Locate the cell with the specified text and output its (X, Y) center coordinate. 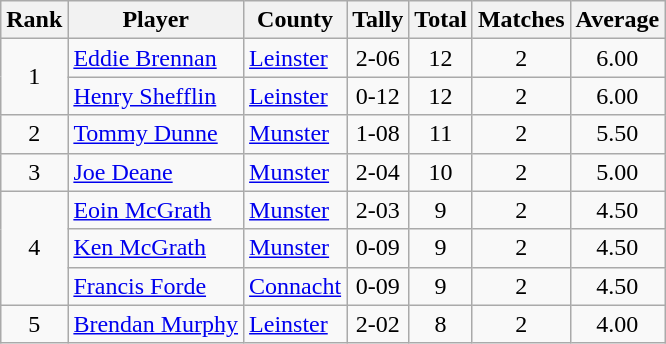
5.50 (618, 134)
Francis Forde (156, 286)
Eoin McGrath (156, 210)
Brendan Murphy (156, 324)
County (296, 20)
4.00 (618, 324)
Matches (521, 20)
1 (34, 77)
3 (34, 172)
8 (441, 324)
Rank (34, 20)
Connacht (296, 286)
Tally (378, 20)
Ken McGrath (156, 248)
1-08 (378, 134)
5 (34, 324)
Total (441, 20)
2-03 (378, 210)
Joe Deane (156, 172)
Player (156, 20)
Tommy Dunne (156, 134)
Average (618, 20)
4 (34, 248)
0-12 (378, 96)
Eddie Brennan (156, 58)
5.00 (618, 172)
10 (441, 172)
Henry Shefflin (156, 96)
2-02 (378, 324)
2-04 (378, 172)
11 (441, 134)
2-06 (378, 58)
